For the text-containing cell, return its midpoint in (x, y) coordinate format. 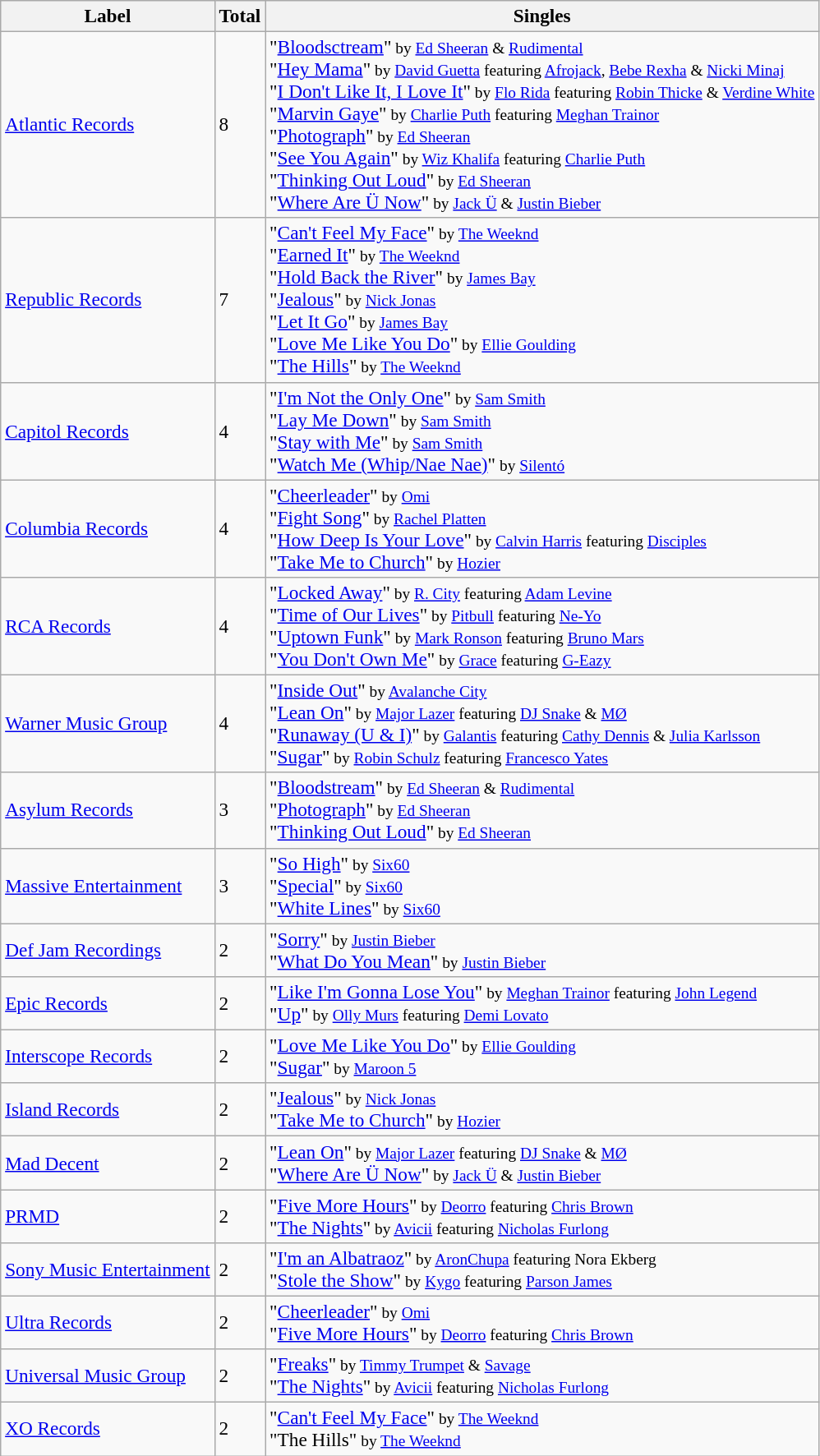
"Jealous" by Nick Jonas"Take Me to Church" by Hozier (542, 1109)
PRMD (108, 1216)
Massive Entertainment (108, 886)
"Cheerleader" by Omi"Fight Song" by Rachel Platten"How Deep Is Your Love" by Calvin Harris featuring Disciples"Take Me to Church" by Hozier (542, 528)
"I'm Not the Only One" by Sam Smith"Lay Me Down" by Sam Smith"Stay with Me" by Sam Smith"Watch Me (Whip/Nae Nae)" by Silentó (542, 431)
"So High" by Six60"Special" by Six60"White Lines" by Six60 (542, 886)
Universal Music Group (108, 1375)
Epic Records (108, 1002)
Ultra Records (108, 1323)
Capitol Records (108, 431)
Asylum Records (108, 810)
Singles (542, 16)
"Lean On" by Major Lazer featuring DJ Snake & MØ"Where Are Ü Now" by Jack Ü & Justin Bieber (542, 1162)
Atlantic Records (108, 125)
"Five More Hours" by Deorro featuring Chris Brown"The Nights" by Avicii featuring Nicholas Furlong (542, 1216)
Sony Music Entertainment (108, 1269)
"Freaks" by Timmy Trumpet & Savage"The Nights" by Avicii featuring Nicholas Furlong (542, 1375)
Republic Records (108, 300)
"I'm an Albatraoz" by AronChupa featuring Nora Ekberg"Stole the Show" by Kygo featuring Parson James (542, 1269)
"Sorry" by Justin Bieber"What Do You Mean" by Justin Bieber (542, 950)
Columbia Records (108, 528)
7 (240, 300)
Label (108, 16)
Def Jam Recordings (108, 950)
Mad Decent (108, 1162)
XO Records (108, 1428)
"Cheerleader" by Omi"Five More Hours" by Deorro featuring Chris Brown (542, 1323)
"Like I'm Gonna Lose You" by Meghan Trainor featuring John Legend"Up" by Olly Murs featuring Demi Lovato (542, 1002)
"Love Me Like You Do" by Ellie Goulding"Sugar" by Maroon 5 (542, 1057)
RCA Records (108, 626)
"Can't Feel My Face" by The Weeknd"The Hills" by The Weeknd (542, 1428)
Interscope Records (108, 1057)
Warner Music Group (108, 723)
"Bloodstream" by Ed Sheeran & Rudimental"Photograph" by Ed Sheeran"Thinking Out Loud" by Ed Sheeran (542, 810)
8 (240, 125)
Total (240, 16)
Island Records (108, 1109)
